Return [X, Y] of the center of cell containing provided text 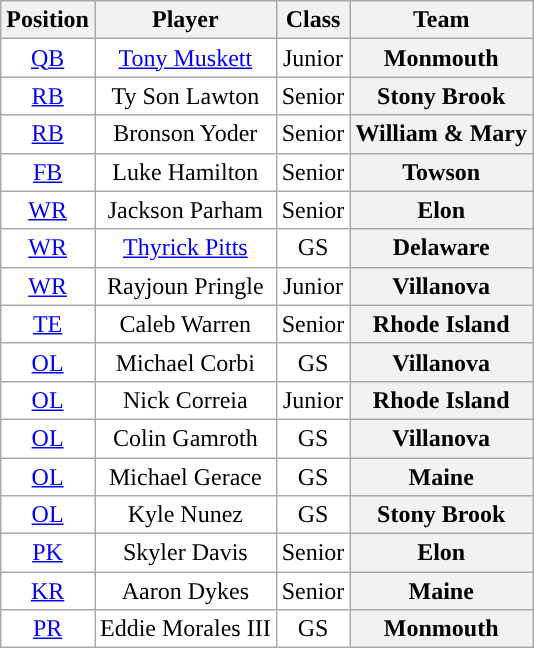
Aaron Dykes [185, 591]
Jackson Parham [185, 210]
Rayjoun Pringle [185, 286]
Position [48, 20]
Thyrick Pitts [185, 248]
Eddie Morales III [185, 629]
TE [48, 324]
KR [48, 591]
Class [313, 20]
Player [185, 20]
Delaware [442, 248]
Kyle Nunez [185, 515]
Bronson Yoder [185, 134]
Colin Gamroth [185, 438]
Tony Muskett [185, 58]
Nick Correia [185, 400]
Caleb Warren [185, 324]
QB [48, 58]
Michael Gerace [185, 477]
PK [48, 553]
Luke Hamilton [185, 172]
William & Mary [442, 134]
Skyler Davis [185, 553]
FB [48, 172]
Ty Son Lawton [185, 96]
Team [442, 20]
Michael Corbi [185, 362]
Towson [442, 172]
PR [48, 629]
